Detect which cell encompasses the target text, then output its [X, Y] center coordinate. 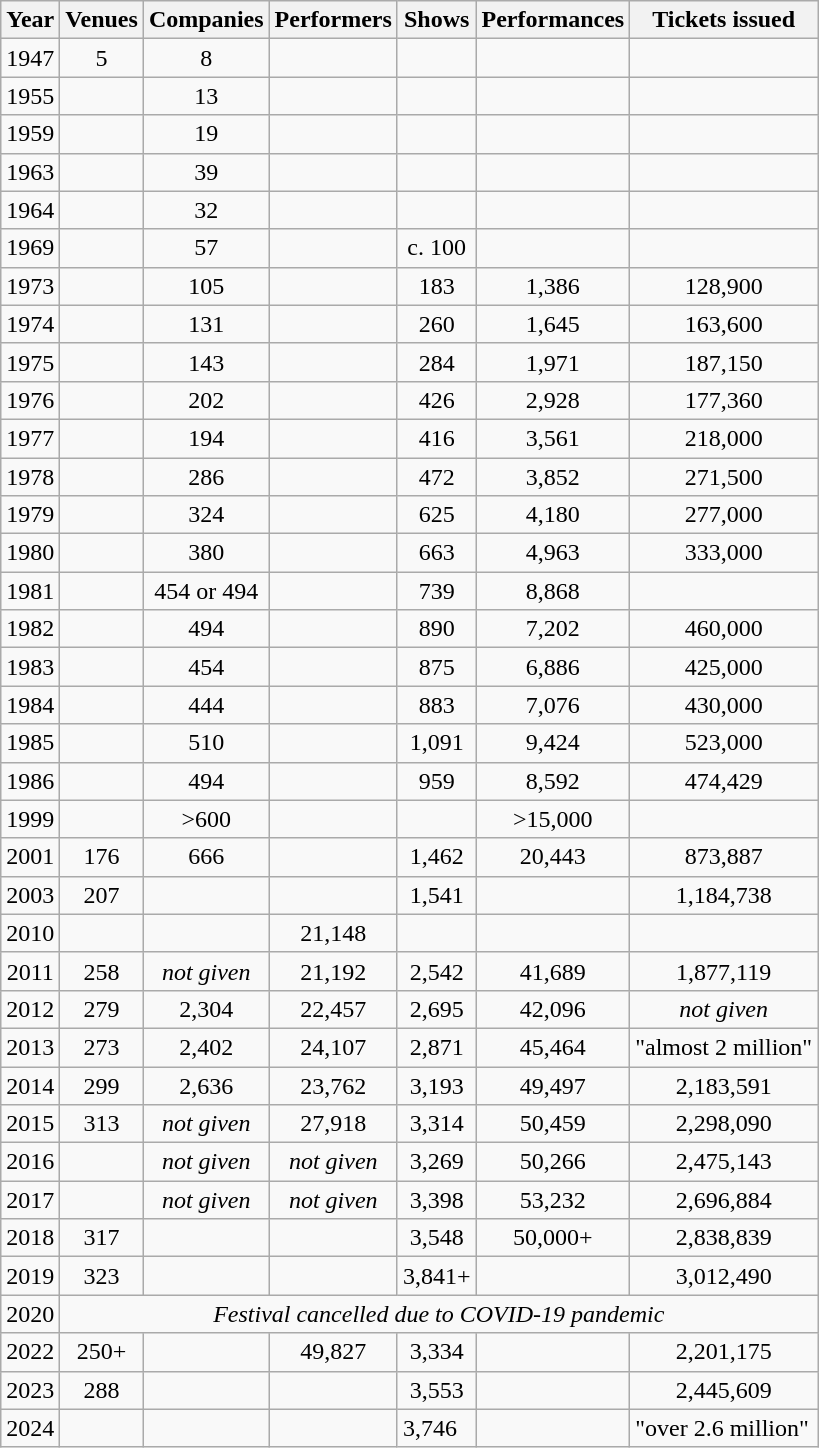
2020 [30, 1314]
20,443 [553, 857]
2,304 [206, 1009]
50,000+ [553, 1238]
143 [206, 362]
875 [436, 667]
27,918 [333, 1124]
53,232 [553, 1200]
8 [206, 58]
21,192 [333, 971]
Year [30, 20]
288 [102, 1390]
2,696,884 [724, 1200]
260 [436, 324]
474,429 [724, 781]
286 [206, 477]
425,000 [724, 667]
1969 [30, 248]
2,542 [436, 971]
2,695 [436, 1009]
c. 100 [436, 248]
2016 [30, 1162]
183 [436, 286]
4,963 [553, 553]
>600 [206, 819]
2011 [30, 971]
1985 [30, 743]
218,000 [724, 438]
2,183,591 [724, 1085]
2013 [30, 1047]
1964 [30, 210]
5 [102, 58]
1947 [30, 58]
45,464 [553, 1047]
9,424 [553, 743]
Performances [553, 20]
21,148 [333, 933]
1982 [30, 629]
2018 [30, 1238]
1978 [30, 477]
39 [206, 172]
2022 [30, 1352]
3,548 [436, 1238]
666 [206, 857]
2015 [30, 1124]
739 [436, 591]
1983 [30, 667]
454 [206, 667]
1974 [30, 324]
8,592 [553, 781]
279 [102, 1009]
1975 [30, 362]
128,900 [724, 286]
2,871 [436, 1047]
2023 [30, 1390]
6,886 [553, 667]
3,334 [436, 1352]
2,445,609 [724, 1390]
"almost 2 million" [724, 1047]
1959 [30, 134]
625 [436, 515]
1,184,738 [724, 895]
271,500 [724, 477]
883 [436, 705]
>15,000 [553, 819]
890 [436, 629]
2024 [30, 1428]
2001 [30, 857]
3,012,490 [724, 1276]
1,645 [553, 324]
207 [102, 895]
41,689 [553, 971]
380 [206, 553]
523,000 [724, 743]
250+ [102, 1352]
2,298,090 [724, 1124]
194 [206, 438]
416 [436, 438]
1,971 [553, 362]
8,868 [553, 591]
1973 [30, 286]
472 [436, 477]
2,928 [553, 400]
7,076 [553, 705]
202 [206, 400]
42,096 [553, 1009]
3,841+ [436, 1276]
1986 [30, 781]
187,150 [724, 362]
163,600 [724, 324]
873,887 [724, 857]
19 [206, 134]
50,459 [553, 1124]
2012 [30, 1009]
454 or 494 [206, 591]
1,877,119 [724, 971]
277,000 [724, 515]
258 [102, 971]
2014 [30, 1085]
131 [206, 324]
323 [102, 1276]
1955 [30, 96]
2003 [30, 895]
299 [102, 1085]
1,091 [436, 743]
1963 [30, 172]
177,360 [724, 400]
24,107 [333, 1047]
1999 [30, 819]
273 [102, 1047]
7,202 [553, 629]
105 [206, 286]
2,402 [206, 1047]
Shows [436, 20]
Performers [333, 20]
1,462 [436, 857]
313 [102, 1124]
"over 2.6 million" [724, 1428]
57 [206, 248]
663 [436, 553]
3,193 [436, 1085]
3,553 [436, 1390]
22,457 [333, 1009]
959 [436, 781]
324 [206, 515]
1984 [30, 705]
2010 [30, 933]
430,000 [724, 705]
2,636 [206, 1085]
1980 [30, 553]
460,000 [724, 629]
3,852 [553, 477]
32 [206, 210]
Venues [102, 20]
3,314 [436, 1124]
2019 [30, 1276]
Companies [206, 20]
13 [206, 96]
284 [436, 362]
49,827 [333, 1352]
1,541 [436, 895]
333,000 [724, 553]
49,497 [553, 1085]
317 [102, 1238]
4,180 [553, 515]
2,475,143 [724, 1162]
3,746 [436, 1428]
1979 [30, 515]
1976 [30, 400]
3,398 [436, 1200]
2,201,175 [724, 1352]
444 [206, 705]
426 [436, 400]
Festival cancelled due to COVID-19 pandemic [439, 1314]
2017 [30, 1200]
3,561 [553, 438]
1977 [30, 438]
510 [206, 743]
2,838,839 [724, 1238]
Tickets issued [724, 20]
3,269 [436, 1162]
23,762 [333, 1085]
50,266 [553, 1162]
1981 [30, 591]
1,386 [553, 286]
176 [102, 857]
